Find where the given text appears and provide that cell's center as [X, Y] coordinate. 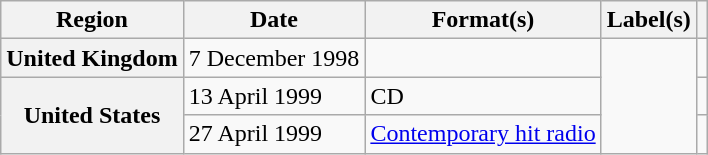
Format(s) [483, 20]
United Kingdom [92, 58]
Label(s) [648, 20]
Date [274, 20]
7 December 1998 [274, 58]
Contemporary hit radio [483, 134]
Region [92, 20]
27 April 1999 [274, 134]
13 April 1999 [274, 96]
CD [483, 96]
United States [92, 115]
